Find where the given text appears and provide that cell's center as (x, y) coordinate. 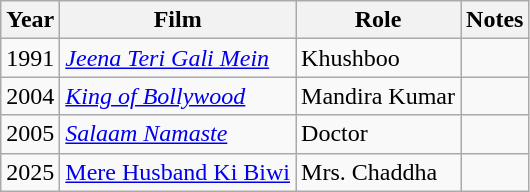
2005 (30, 134)
1991 (30, 58)
Mandira Kumar (378, 96)
Khushboo (378, 58)
2025 (30, 172)
Year (30, 20)
Salaam Namaste (178, 134)
Doctor (378, 134)
King of Bollywood (178, 96)
Film (178, 20)
2004 (30, 96)
Notes (495, 20)
Mrs. Chaddha (378, 172)
Role (378, 20)
Mere Husband Ki Biwi (178, 172)
Jeena Teri Gali Mein (178, 58)
